Locate the cell with the specified text and output its (X, Y) center coordinate. 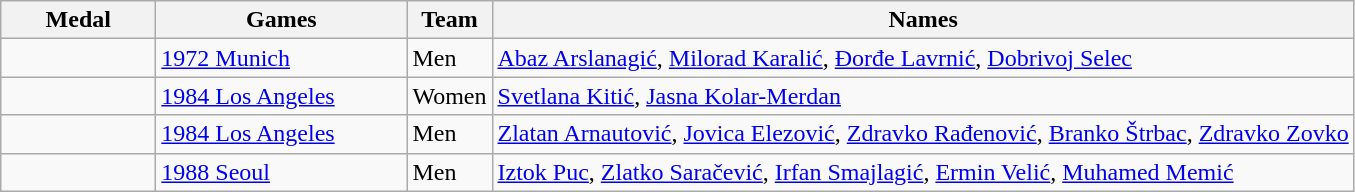
Names (923, 20)
1988 Seoul (282, 172)
Women (450, 96)
Zlatan Arnautović, Jovica Elezović, Zdravko Rađenović, Branko Štrbac, Zdravko Zovko (923, 134)
Svetlana Kitić, Jasna Kolar-Merdan (923, 96)
Iztok Puc, Zlatko Saračević, Irfan Smajlagić, Ermin Velić, Muhamed Memić (923, 172)
Abaz Arslanagić, Milorad Karalić, Đorđe Lavrnić, Dobrivoj Selec (923, 58)
1972 Munich (282, 58)
Team (450, 20)
Games (282, 20)
Medal (78, 20)
